Extract the (X, Y) coordinate from the center of the cell holding the provided text.  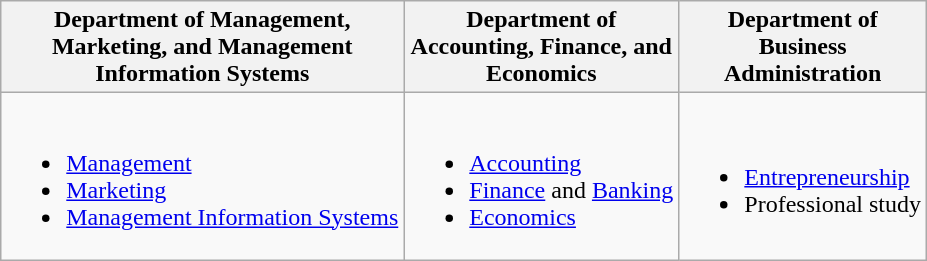
AccountingFinance and BankingEconomics (542, 176)
Department of Management, Marketing, and Management Information Systems (202, 47)
EntrepreneurshipProfessional study (803, 176)
Department of Business Administration (803, 47)
ManagementMarketingManagement Information Systems (202, 176)
Department of Accounting, Finance, and Economics (542, 47)
